Capture the cell that displays the provided text and extract its (X, Y) central coordinate. 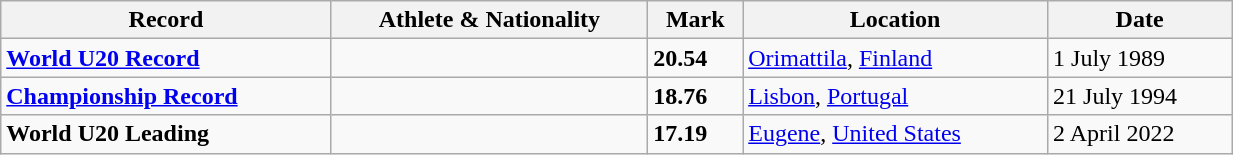
Athlete & Nationality (490, 20)
2 April 2022 (1140, 134)
Lisbon, Portugal (896, 96)
20.54 (696, 58)
17.19 (696, 134)
Location (896, 20)
18.76 (696, 96)
Mark (696, 20)
Date (1140, 20)
World U20 Record (166, 58)
1 July 1989 (1140, 58)
Eugene, United States (896, 134)
Record (166, 20)
Championship Record (166, 96)
World U20 Leading (166, 134)
Orimattila, Finland (896, 58)
21 July 1994 (1140, 96)
